Search for the cell housing the specified text and yield its [X, Y] center coordinate. 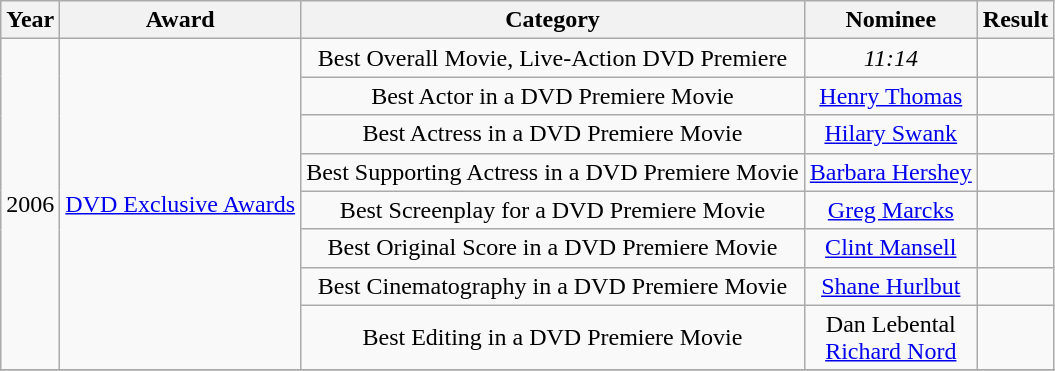
Best Screenplay for a DVD Premiere Movie [553, 210]
Category [553, 20]
Best Overall Movie, Live-Action DVD Premiere [553, 58]
Clint Mansell [890, 248]
Best Supporting Actress in a DVD Premiere Movie [553, 172]
DVD Exclusive Awards [180, 205]
Best Editing in a DVD Premiere Movie [553, 338]
Henry Thomas [890, 96]
Hilary Swank [890, 134]
Barbara Hershey [890, 172]
Best Actress in a DVD Premiere Movie [553, 134]
Best Original Score in a DVD Premiere Movie [553, 248]
Dan Lebental Richard Nord [890, 338]
Nominee [890, 20]
Best Actor in a DVD Premiere Movie [553, 96]
11:14 [890, 58]
Best Cinematography in a DVD Premiere Movie [553, 286]
Shane Hurlbut [890, 286]
Award [180, 20]
Result [1015, 20]
Year [30, 20]
2006 [30, 205]
Greg Marcks [890, 210]
